From the cell containing the given text, extract its center point as (X, Y) coordinate. 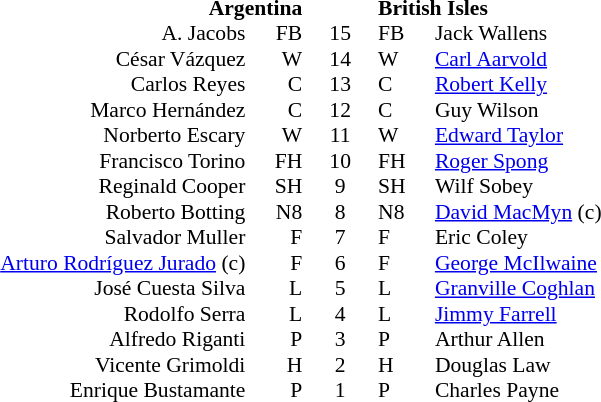
5 (340, 289)
2 (340, 365)
3 (340, 339)
15 (340, 33)
6 (340, 263)
4 (340, 314)
7 (340, 237)
14 (340, 59)
10 (340, 161)
11 (340, 135)
13 (340, 85)
8 (340, 212)
9 (340, 187)
12 (340, 110)
